From the cell containing the given text, extract its center point as (X, Y) coordinate. 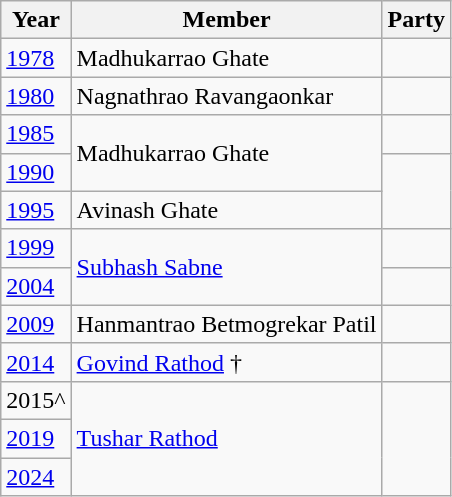
2014 (36, 362)
Year (36, 20)
Party (416, 20)
Hanmantrao Betmogrekar Patil (226, 324)
Subhash Sabne (226, 267)
2015^ (36, 400)
1990 (36, 172)
1985 (36, 134)
2004 (36, 286)
Govind Rathod † (226, 362)
2024 (36, 477)
Nagnathrao Ravangaonkar (226, 96)
Avinash Ghate (226, 210)
Tushar Rathod (226, 438)
2009 (36, 324)
1978 (36, 58)
1995 (36, 210)
Member (226, 20)
1980 (36, 96)
2019 (36, 438)
1999 (36, 248)
